Return the (X, Y) coordinate for the center point of the cell that contains the specified text.  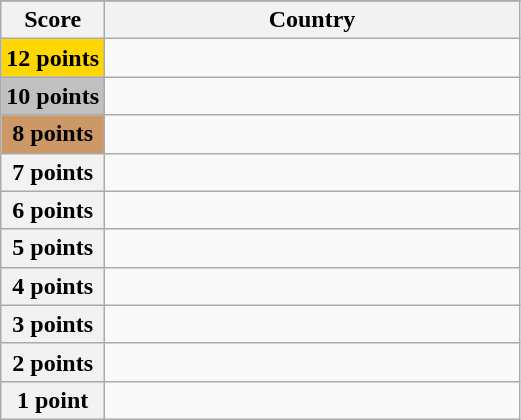
Score (53, 20)
5 points (53, 248)
12 points (53, 58)
3 points (53, 324)
7 points (53, 172)
4 points (53, 286)
10 points (53, 96)
6 points (53, 210)
1 point (53, 400)
Country (312, 20)
2 points (53, 362)
8 points (53, 134)
